Provide the [X, Y] coordinate of the cell's center where the given text is located.  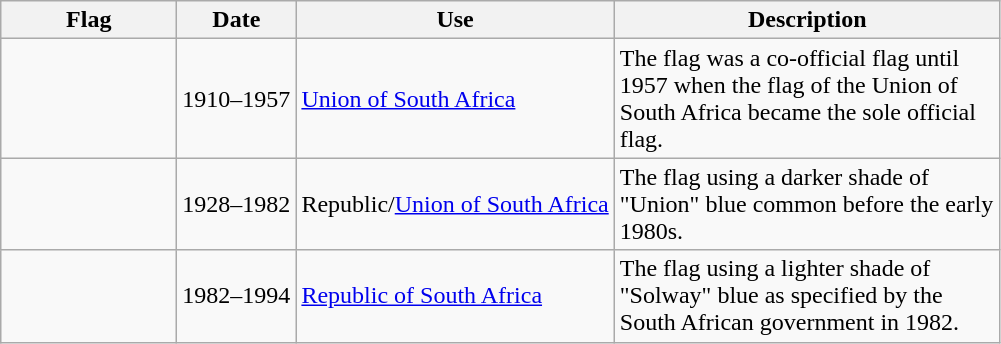
Flag [89, 20]
1928–1982 [236, 204]
Republic of South Africa [455, 296]
Description [807, 20]
Date [236, 20]
Use [455, 20]
Republic/Union of South Africa [455, 204]
The flag was a co-official flag until 1957 when the flag of the Union of South Africa became the sole official flag. [807, 98]
The flag using a darker shade of "Union" blue common before the early 1980s. [807, 204]
The flag using a lighter shade of "Solway" blue as specified by the South African government in 1982. [807, 296]
1982–1994 [236, 296]
1910–1957 [236, 98]
Union of South Africa [455, 98]
